Search for the cell housing the specified text and yield its [X, Y] center coordinate. 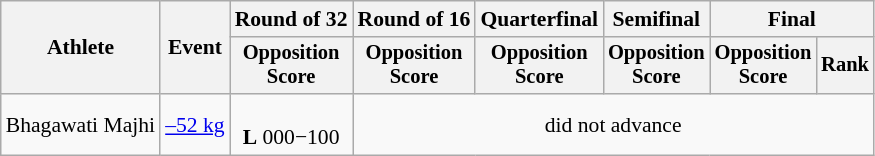
Rank [845, 66]
Quarterfinal [539, 19]
Semifinal [656, 19]
Final [792, 19]
did not advance [614, 124]
Event [194, 48]
Athlete [80, 48]
Round of 16 [414, 19]
–52 kg [194, 124]
Round of 32 [292, 19]
L 000−100 [292, 124]
Bhagawati Majhi [80, 124]
